For the text-containing cell, return its midpoint in (X, Y) coordinate format. 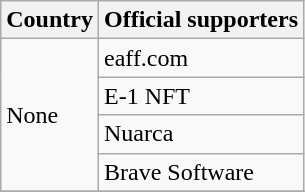
Country (50, 20)
None (50, 115)
eaff.com (200, 58)
Nuarca (200, 134)
Official supporters (200, 20)
Brave Software (200, 172)
E-1 NFT (200, 96)
